Provide the [X, Y] coordinate of the cell's center where the given text is located.  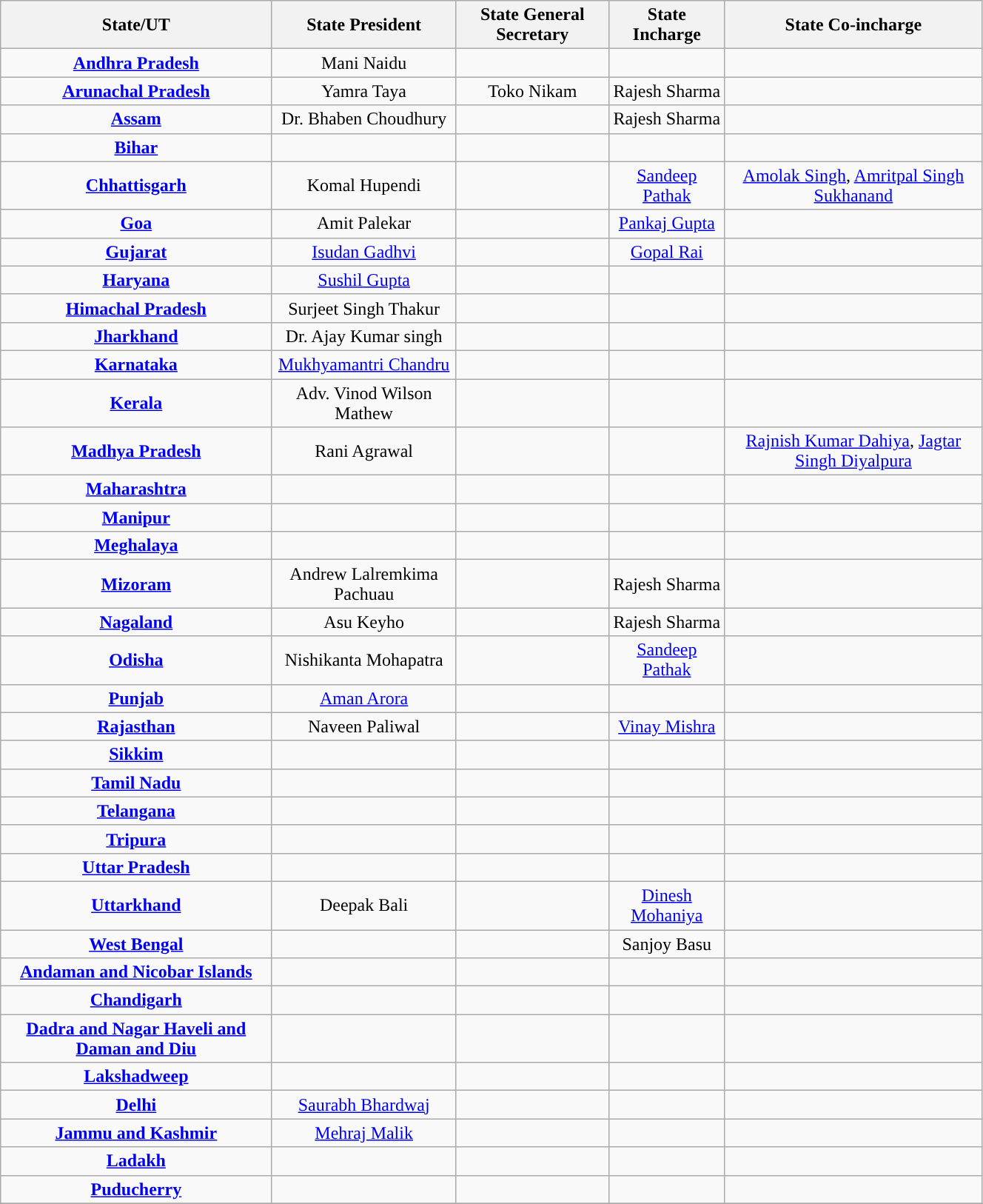
Uttar Pradesh [136, 867]
Saurabh Bhardwaj [364, 1105]
Nagaland [136, 622]
Jharkhand [136, 336]
Lakshadweep [136, 1077]
Mehraj Malik [364, 1133]
Chhattisgarh [136, 185]
Bihar [136, 147]
Rajasthan [136, 726]
Andrew Lalremkima Pachuau [364, 583]
Meghalaya [136, 546]
Goa [136, 224]
Mani Naidu [364, 63]
Karnataka [136, 364]
Amolak Singh, Amritpal Singh Sukhanand [853, 185]
Uttarkhand [136, 905]
Asu Keyho [364, 622]
Haryana [136, 280]
Rani Agrawal [364, 452]
Kerala [136, 403]
Sushil Gupta [364, 280]
Naveen Paliwal [364, 726]
Andhra Pradesh [136, 63]
State Co-incharge [853, 25]
State/UT [136, 25]
Mizoram [136, 583]
Odisha [136, 660]
Sikkim [136, 755]
State President [364, 25]
Tripura [136, 839]
Telangana [136, 811]
Jammu and Kashmir [136, 1133]
Pankaj Gupta [666, 224]
Delhi [136, 1105]
Punjab [136, 698]
Dr. Bhaben Choudhury [364, 119]
Aman Arora [364, 698]
Dadra and Nagar Haveli and Daman and Diu [136, 1038]
Puducherry [136, 1189]
Yamra Taya [364, 91]
Gopal Rai [666, 252]
Andaman and Nicobar Islands [136, 972]
Vinay Mishra [666, 726]
Isudan Gadhvi [364, 252]
Ladakh [136, 1161]
Adv. Vinod Wilson Mathew [364, 403]
Maharashtra [136, 489]
State Incharge [666, 25]
Toko Nikam [532, 91]
Mukhyamantri Chandru [364, 364]
Rajnish Kumar Dahiya, Jagtar Singh Diyalpura [853, 452]
Amit Palekar [364, 224]
Sanjoy Basu [666, 944]
Nishikanta Mohapatra [364, 660]
Arunachal Pradesh [136, 91]
Gujarat [136, 252]
Tamil Nadu [136, 783]
Komal Hupendi [364, 185]
Dr. Ajay Kumar singh [364, 336]
Assam [136, 119]
Himachal Pradesh [136, 308]
Madhya Pradesh [136, 452]
Manipur [136, 518]
Deepak Bali [364, 905]
Chandigarh [136, 1000]
Surjeet Singh Thakur [364, 308]
West Bengal [136, 944]
Dinesh Mohaniya [666, 905]
State General Secretary [532, 25]
